Search for the cell housing the specified text and yield its [x, y] center coordinate. 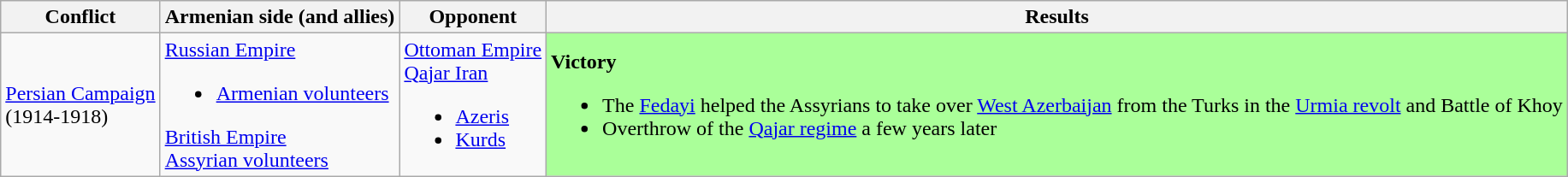
Results [1057, 17]
Armenian side (and allies) [280, 17]
Conflict [80, 17]
Persian Campaign(1914-1918) [80, 104]
Ottoman Empire Qajar IranAzerisKurds [473, 104]
Opponent [473, 17]
Russian Empire Armenian volunteers British Empire Assyrian volunteers [280, 104]
